For the text-containing cell, return its midpoint in (X, Y) coordinate format. 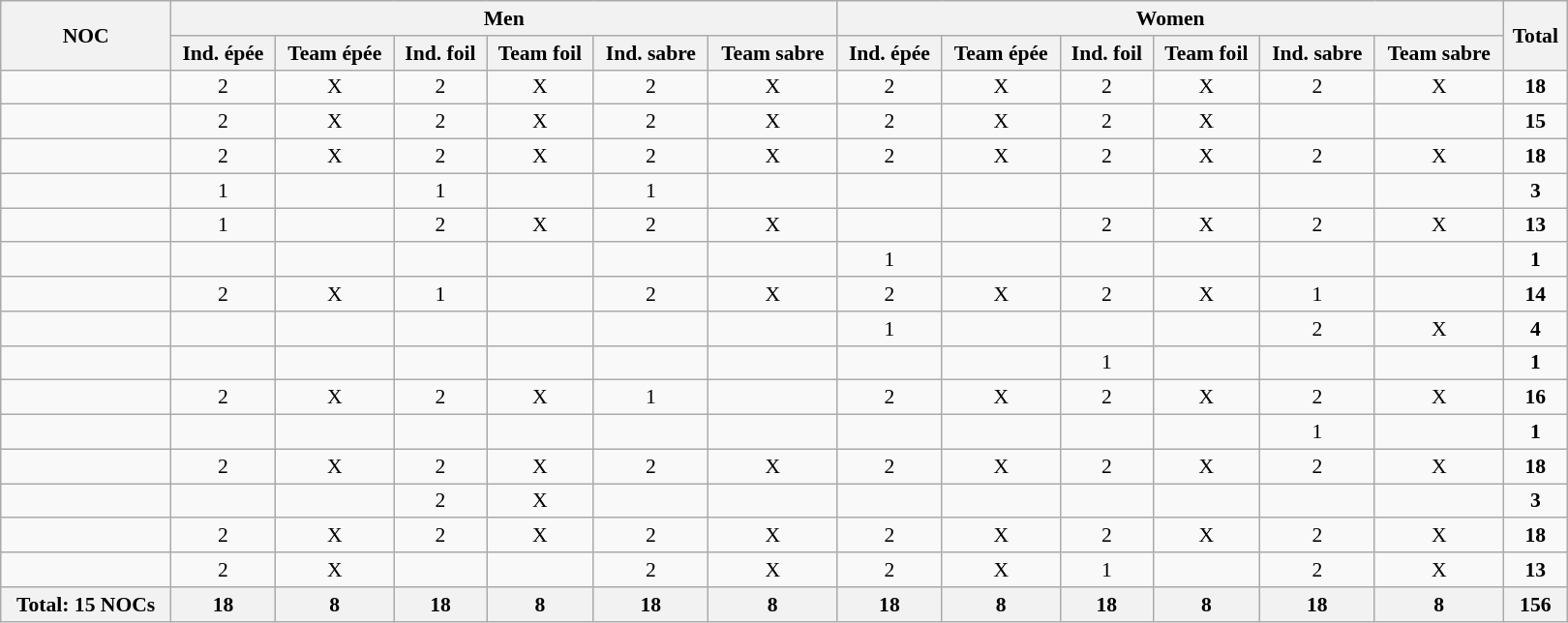
156 (1535, 605)
14 (1535, 294)
Total (1535, 35)
Men (504, 18)
15 (1535, 122)
4 (1535, 329)
Women (1170, 18)
NOC (86, 35)
16 (1535, 398)
Total: 15 NOCs (86, 605)
